Return the [x, y] coordinate for the center point of the cell that contains the specified text.  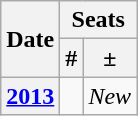
2013 [30, 96]
± [110, 58]
# [72, 58]
New [110, 96]
Date [30, 39]
Seats [98, 20]
